From the cell containing the given text, extract its center point as [x, y] coordinate. 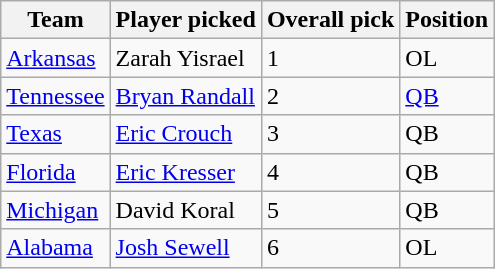
2 [330, 96]
6 [330, 248]
1 [330, 58]
5 [330, 210]
Eric Crouch [186, 134]
Texas [56, 134]
Position [447, 20]
4 [330, 172]
Josh Sewell [186, 248]
Bryan Randall [186, 96]
Michigan [56, 210]
Arkansas [56, 58]
Alabama [56, 248]
Eric Kresser [186, 172]
Overall pick [330, 20]
Tennessee [56, 96]
Zarah Yisrael [186, 58]
Player picked [186, 20]
David Koral [186, 210]
Florida [56, 172]
Team [56, 20]
3 [330, 134]
